Find where the given text appears and provide that cell's center as [x, y] coordinate. 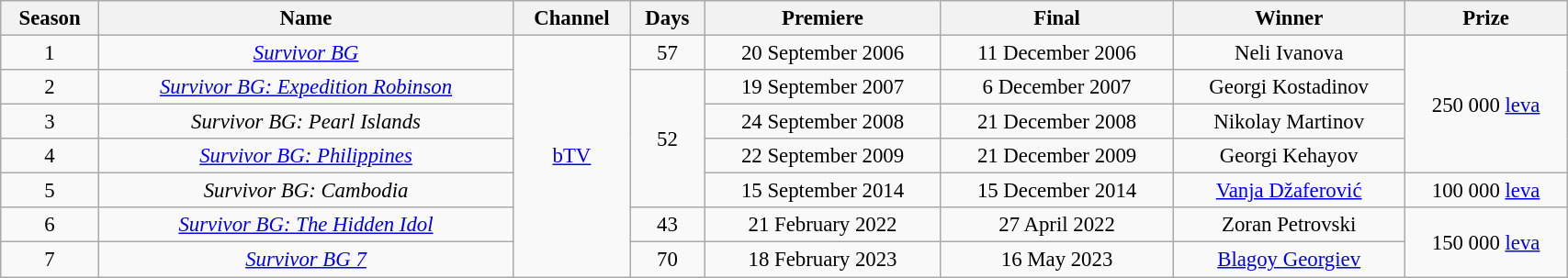
4 [50, 156]
Season [50, 18]
Survivor BG: Philippines [305, 156]
Survivor BG: Cambodia [305, 191]
6 December 2007 [1056, 87]
7 [50, 260]
22 September 2009 [823, 156]
57 [667, 53]
24 September 2008 [823, 122]
27 April 2022 [1056, 225]
21 December 2009 [1056, 156]
100 000 leva [1486, 191]
16 May 2023 [1056, 260]
2 [50, 87]
Georgi Kostadinov [1290, 87]
Survivor BG 7 [305, 260]
250 000 leva [1486, 105]
15 September 2014 [823, 191]
19 September 2007 [823, 87]
Georgi Kehayov [1290, 156]
15 December 2014 [1056, 191]
Survivor BG: The Hidden Idol [305, 225]
Survivor BG: Expedition Robinson [305, 87]
Survivor BG [305, 53]
3 [50, 122]
Winner [1290, 18]
Nikolay Martinov [1290, 122]
Zoran Petrovski [1290, 225]
70 [667, 260]
Vanja Džaferović [1290, 191]
Survivor BG: Pearl Islands [305, 122]
1 [50, 53]
11 December 2006 [1056, 53]
Premiere [823, 18]
21 December 2008 [1056, 122]
Name [305, 18]
20 September 2006 [823, 53]
Channel [571, 18]
Blagoy Georgiev [1290, 260]
21 February 2022 [823, 225]
18 February 2023 [823, 260]
43 [667, 225]
Days [667, 18]
bTV [571, 156]
52 [667, 139]
6 [50, 225]
150 000 leva [1486, 242]
5 [50, 191]
Neli Ivanova [1290, 53]
Prize [1486, 18]
Final [1056, 18]
